Extract the (X, Y) coordinate from the center of the cell holding the provided text.  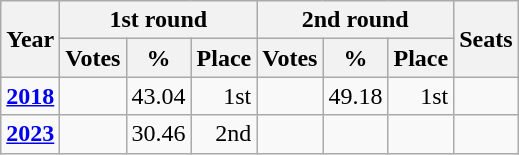
2nd round (356, 20)
Year (30, 39)
2018 (30, 96)
Seats (486, 39)
2023 (30, 134)
1st round (158, 20)
30.46 (158, 134)
2nd (224, 134)
43.04 (158, 96)
49.18 (356, 96)
